Identify which cell holds the provided text, then report its (X, Y) central coordinate. 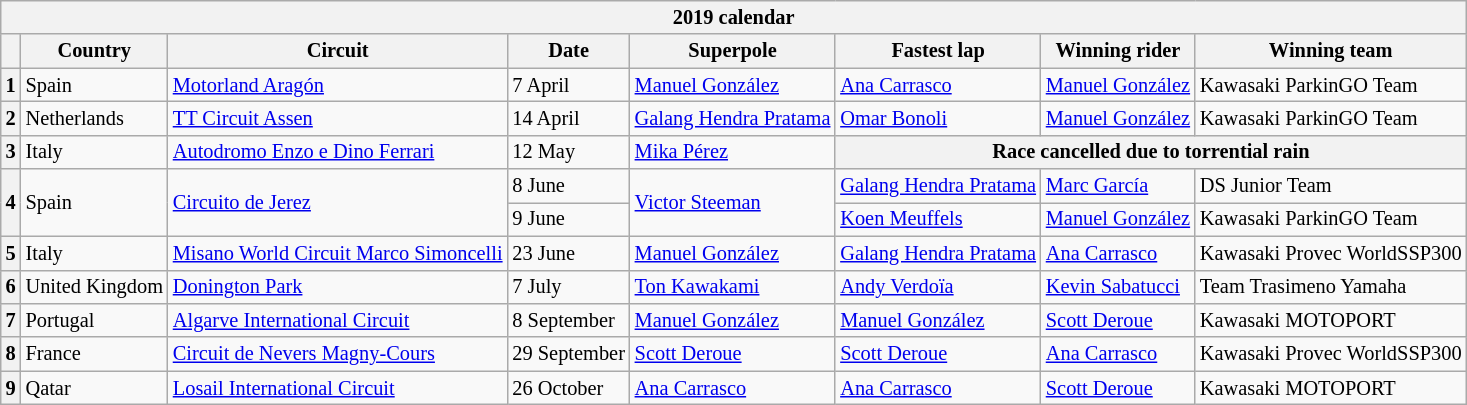
Qatar (94, 388)
3 (11, 152)
France (94, 354)
Race cancelled due to torrential rain (1150, 152)
9 (11, 388)
29 September (568, 354)
Andy Verdoïa (938, 287)
Ton Kawakami (733, 287)
Team Trasimeno Yamaha (1331, 287)
8 September (568, 320)
DS Junior Team (1331, 186)
Portugal (94, 320)
Autodromo Enzo e Dino Ferrari (338, 152)
7 April (568, 85)
7 (11, 320)
Motorland Aragón (338, 85)
23 June (568, 253)
2 (11, 118)
Omar Bonoli (938, 118)
26 October (568, 388)
Kevin Sabatucci (1118, 287)
2019 calendar (734, 17)
1 (11, 85)
8 June (568, 186)
Algarve International Circuit (338, 320)
Losail International Circuit (338, 388)
8 (11, 354)
Superpole (733, 51)
Koen Meuffels (938, 219)
9 June (568, 219)
Misano World Circuit Marco Simoncelli (338, 253)
7 July (568, 287)
Fastest lap (938, 51)
12 May (568, 152)
5 (11, 253)
4 (11, 202)
Country (94, 51)
6 (11, 287)
Winning team (1331, 51)
Netherlands (94, 118)
Circuito de Jerez (338, 202)
Circuit (338, 51)
Marc García (1118, 186)
14 April (568, 118)
TT Circuit Assen (338, 118)
Winning rider (1118, 51)
United Kingdom (94, 287)
Victor Steeman (733, 202)
Circuit de Nevers Magny-Cours (338, 354)
Date (568, 51)
Donington Park (338, 287)
Mika Pérez (733, 152)
